Provide the (x, y) coordinate of the cell's center where the given text is located.  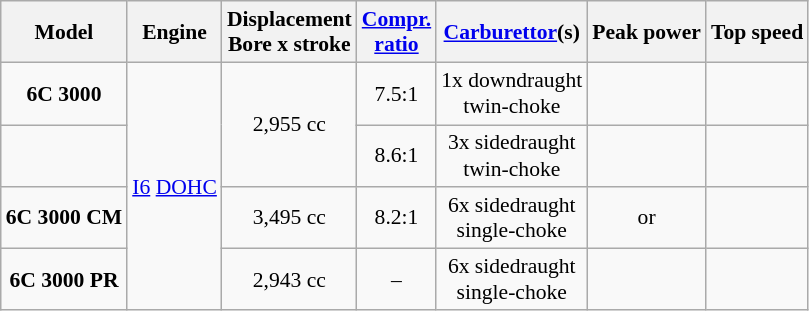
3,495 cc (290, 218)
8.6:1 (397, 156)
– (397, 280)
6C 3000 (64, 94)
Model (64, 32)
6C 3000 CM (64, 218)
I6 DOHC (174, 187)
or (646, 218)
3x sidedraughttwin-choke (512, 156)
Peak power (646, 32)
2,955 cc (290, 125)
Compr.ratio (397, 32)
8.2:1 (397, 218)
2,943 cc (290, 280)
DisplacementBore x stroke (290, 32)
Carburettor(s) (512, 32)
1x downdraughttwin-choke (512, 94)
7.5:1 (397, 94)
Engine (174, 32)
6C 3000 PR (64, 280)
Top speed (757, 32)
